Determine the (x, y) coordinate at the center of the cell enclosing the given text.  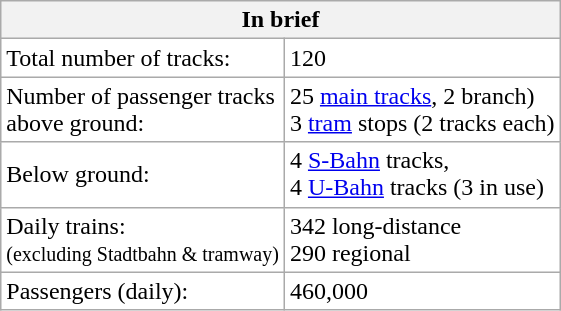
Daily trains: (excluding Stadtbahn & tramway) (143, 240)
120 (422, 58)
In brief (280, 20)
Passengers (daily): (143, 291)
25 main tracks, 2 branch)3 tram stops (2 tracks each) (422, 110)
4 S-Bahn tracks,4 U-Bahn tracks (3 in use) (422, 174)
342 long-distance290 regional (422, 240)
Number of passenger tracksabove ground: (143, 110)
460,000 (422, 291)
Below ground: (143, 174)
Total number of tracks: (143, 58)
